Identify which cell holds the provided text, then report its (X, Y) central coordinate. 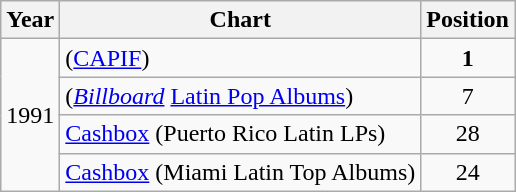
Cashbox (Puerto Rico Latin LPs) (240, 134)
1 (468, 58)
1991 (30, 115)
Year (30, 20)
7 (468, 96)
24 (468, 172)
(Billboard Latin Pop Albums) (240, 96)
Position (468, 20)
Chart (240, 20)
(CAPIF) (240, 58)
Cashbox (Miami Latin Top Albums) (240, 172)
28 (468, 134)
